Locate the cell with the specified text and output its (x, y) center coordinate. 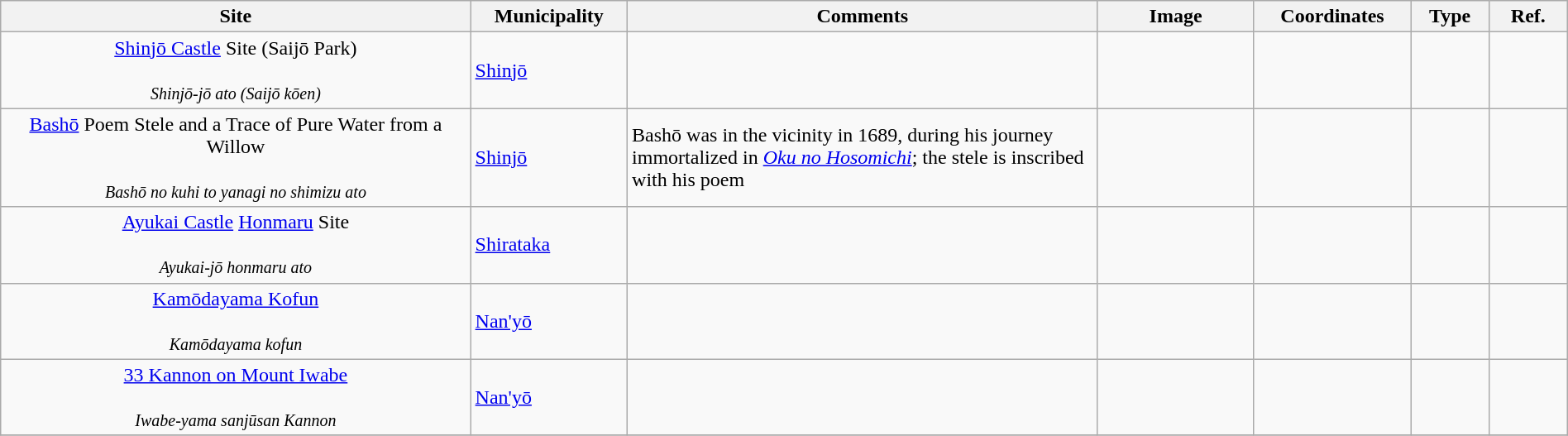
Image (1176, 17)
33 Kannon on Mount IwabeIwabe-yama sanjūsan Kannon (236, 397)
Site (236, 17)
Bashō Poem Stele and a Trace of Pure Water from a WillowBashō no kuhi to yanagi no shimizu ato (236, 157)
Bashō was in the vicinity in 1689, during his journey immortalized in Oku no Hosomichi; the stele is inscribed with his poem (863, 157)
Municipality (549, 17)
Ayukai Castle Honmaru SiteAyukai-jō honmaru ato (236, 245)
Shinjō Castle Site (Saijō Park)Shinjō-jō ato (Saijō kōen) (236, 70)
Comments (863, 17)
Ref. (1528, 17)
Coordinates (1331, 17)
Shirataka (549, 245)
Type (1451, 17)
Kamōdayama KofunKamōdayama kofun (236, 321)
